Find where the given text appears and provide that cell's center as (x, y) coordinate. 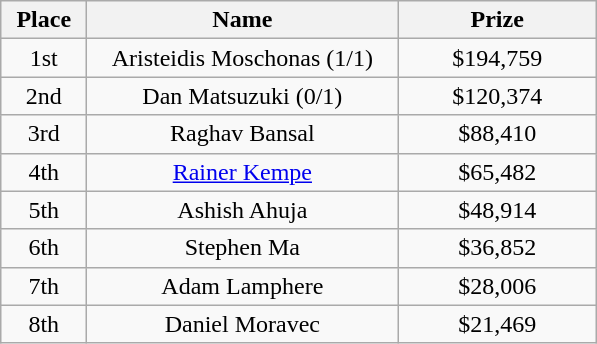
Aristeidis Moschonas (1/1) (242, 58)
Adam Lamphere (242, 286)
3rd (44, 134)
$120,374 (498, 96)
$28,006 (498, 286)
Name (242, 20)
4th (44, 172)
Raghav Bansal (242, 134)
Prize (498, 20)
Rainer Kempe (242, 172)
Daniel Moravec (242, 324)
Stephen Ma (242, 248)
Place (44, 20)
7th (44, 286)
1st (44, 58)
5th (44, 210)
$194,759 (498, 58)
6th (44, 248)
Dan Matsuzuki (0/1) (242, 96)
2nd (44, 96)
8th (44, 324)
Ashish Ahuja (242, 210)
$48,914 (498, 210)
$21,469 (498, 324)
$36,852 (498, 248)
$65,482 (498, 172)
$88,410 (498, 134)
